From the cell containing the given text, extract its center point as [X, Y] coordinate. 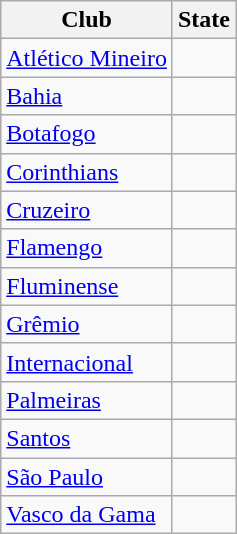
Flamengo [87, 248]
Grêmio [87, 324]
State [204, 20]
Fluminense [87, 286]
Corinthians [87, 172]
Internacional [87, 362]
Botafogo [87, 134]
Cruzeiro [87, 210]
Bahia [87, 96]
Vasco da Gama [87, 515]
Atlético Mineiro [87, 58]
Palmeiras [87, 400]
Santos [87, 438]
São Paulo [87, 477]
Club [87, 20]
